Provide the [X, Y] coordinate of the cell's center where the given text is located.  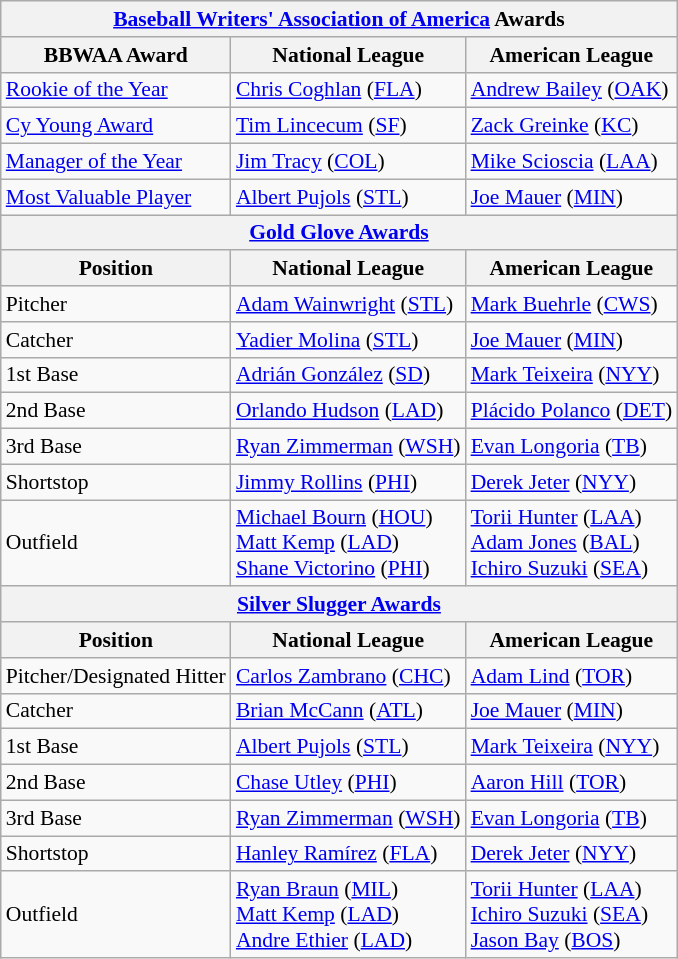
Most Valuable Player [116, 197]
Torii Hunter (LAA)Adam Jones (BAL)Ichiro Suzuki (SEA) [572, 544]
Baseball Writers' Association of America Awards [339, 19]
Tim Lincecum (SF) [348, 126]
Adrián González (SD) [348, 375]
Yadier Molina (STL) [348, 340]
Hanley Ramírez (FLA) [348, 854]
Jim Tracy (COL) [348, 162]
BBWAA Award [116, 55]
Chris Coghlan (FLA) [348, 90]
Carlos Zambrano (CHC) [348, 676]
Gold Glove Awards [339, 233]
Cy Young Award [116, 126]
Mark Buehrle (CWS) [572, 304]
Michael Bourn (HOU)Matt Kemp (LAD)Shane Victorino (PHI) [348, 544]
Plácido Polanco (DET) [572, 411]
Silver Slugger Awards [339, 605]
Zack Greinke (KC) [572, 126]
Aaron Hill (TOR) [572, 783]
Brian McCann (ATL) [348, 711]
Chase Utley (PHI) [348, 783]
Torii Hunter (LAA)Ichiro Suzuki (SEA)Jason Bay (BOS) [572, 916]
Rookie of the Year [116, 90]
Pitcher/Designated Hitter [116, 676]
Adam Lind (TOR) [572, 676]
Ryan Braun (MIL)Matt Kemp (LAD)Andre Ethier (LAD) [348, 916]
Pitcher [116, 304]
Andrew Bailey (OAK) [572, 90]
Jimmy Rollins (PHI) [348, 482]
Adam Wainwright (STL) [348, 304]
Orlando Hudson (LAD) [348, 411]
Manager of the Year [116, 162]
Mike Scioscia (LAA) [572, 162]
